Determine the (x, y) coordinate at the center of the cell enclosing the given text.  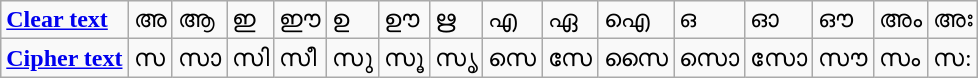
Clear text (64, 20)
സി (250, 58)
ആ (200, 20)
ഈ (300, 20)
സു (353, 58)
സൊ (710, 58)
സൂ (404, 58)
എ (512, 20)
സീ (300, 58)
സം (900, 58)
ഒ (710, 20)
അ (150, 20)
സൗ (844, 58)
സേ (570, 58)
സ: (953, 58)
ഉ (353, 20)
ഔ (844, 20)
അഃ (953, 20)
ഊ (404, 20)
സ (150, 58)
ഋ (456, 20)
ഏ (570, 20)
ഐ (636, 20)
സൈ (636, 58)
അം (900, 20)
സോ (779, 58)
സെ (512, 58)
സൃ (456, 58)
ഇ (250, 20)
ഓ (779, 20)
Cipher text (64, 58)
സാ (200, 58)
